Return (x, y) of the center of cell containing provided text 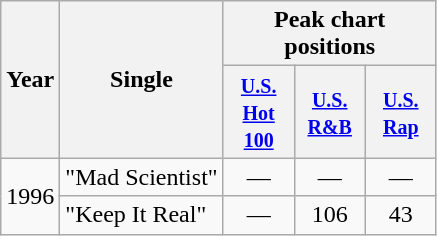
106 (330, 215)
"Keep It Real" (142, 215)
43 (400, 215)
U.S. Rap (400, 112)
"Mad Scientist" (142, 177)
Peak chart positions (330, 34)
1996 (30, 196)
Single (142, 80)
U.S. R&B (330, 112)
Year (30, 80)
U.S. Hot 100 (258, 112)
